Provide the [X, Y] coordinate of the cell's center where the given text is located.  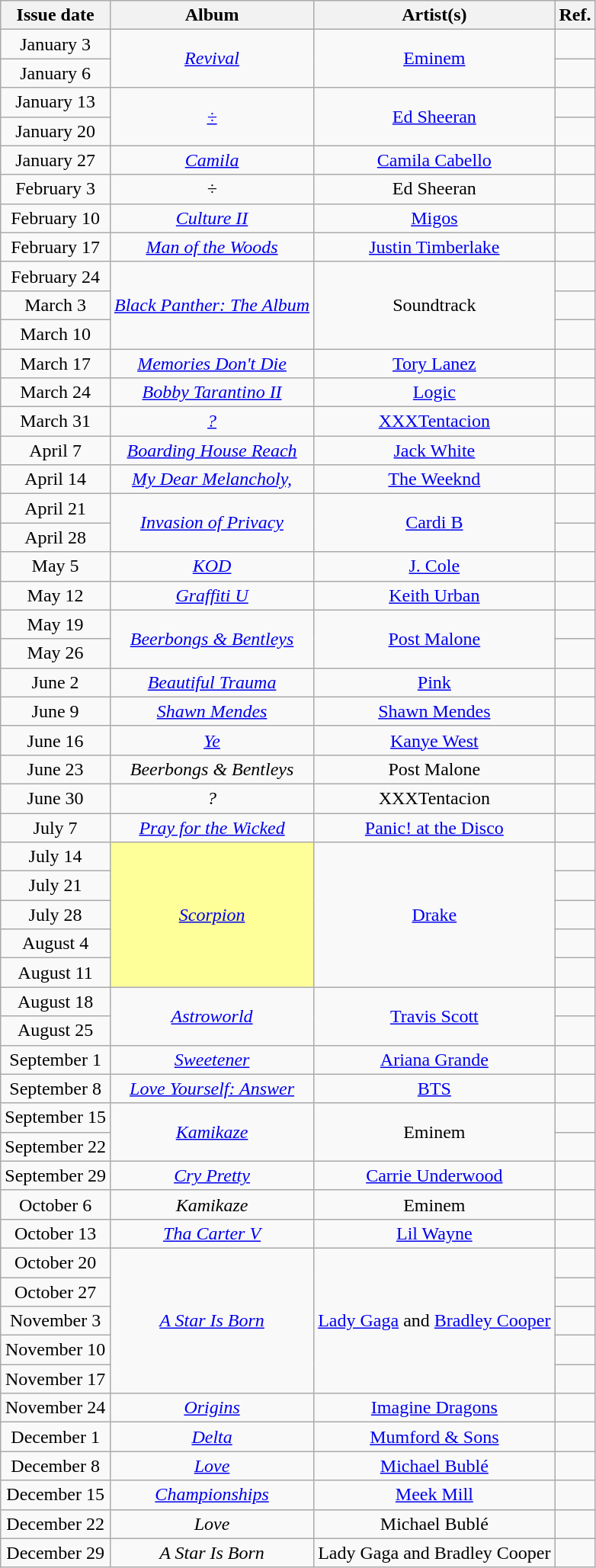
Ref. [575, 15]
March 31 [56, 422]
July 7 [56, 827]
Ye [212, 740]
October 20 [56, 1262]
My Dear Melancholy, [212, 479]
September 29 [56, 1175]
August 25 [56, 1031]
May 5 [56, 566]
April 14 [56, 479]
December 29 [56, 1553]
Pray for the Wicked [212, 827]
July 21 [56, 886]
The Weeknd [434, 479]
January 6 [56, 73]
February 10 [56, 218]
Justin Timberlake [434, 247]
July 28 [56, 915]
Graffiti U [212, 595]
Origins [212, 1408]
Culture II [212, 218]
Pink [434, 682]
Beautiful Trauma [212, 682]
May 19 [56, 624]
Delta [212, 1437]
June 16 [56, 740]
Man of the Woods [212, 247]
July 14 [56, 857]
September 8 [56, 1089]
April 7 [56, 451]
December 8 [56, 1466]
Invasion of Privacy [212, 523]
Soundtrack [434, 305]
Jack White [434, 451]
Black Panther: The Album [212, 305]
Ariana Grande [434, 1060]
Astroworld [212, 1016]
Cardi B [434, 523]
August 18 [56, 1002]
BTS [434, 1089]
Migos [434, 218]
January 13 [56, 102]
November 24 [56, 1408]
Keith Urban [434, 595]
August 11 [56, 973]
Panic! at the Disco [434, 827]
February 17 [56, 247]
December 1 [56, 1437]
Issue date [56, 15]
September 22 [56, 1146]
April 28 [56, 537]
January 3 [56, 44]
Artist(s) [434, 15]
J. Cole [434, 566]
Kanye West [434, 740]
March 17 [56, 364]
December 15 [56, 1495]
April 21 [56, 508]
June 30 [56, 798]
November 3 [56, 1321]
Revival [212, 59]
October 13 [56, 1233]
June 9 [56, 711]
Memories Don't Die [212, 364]
Camila [212, 160]
Album [212, 15]
October 27 [56, 1292]
October 6 [56, 1204]
November 10 [56, 1350]
Carrie Underwood [434, 1175]
Meek Mill [434, 1495]
November 17 [56, 1379]
February 24 [56, 276]
January 27 [56, 160]
September 15 [56, 1117]
February 3 [56, 189]
Boarding House Reach [212, 451]
Championships [212, 1495]
Tha Carter V [212, 1233]
Camila Cabello [434, 160]
September 1 [56, 1060]
August 4 [56, 944]
March 3 [56, 305]
Mumford & Sons [434, 1437]
Logic [434, 393]
May 12 [56, 595]
Bobby Tarantino II [212, 393]
May 26 [56, 653]
June 23 [56, 769]
Cry Pretty [212, 1175]
Travis Scott [434, 1016]
Sweetener [212, 1060]
Scorpion [212, 915]
December 22 [56, 1524]
Love Yourself: Answer [212, 1089]
March 10 [56, 334]
Drake [434, 915]
KOD [212, 566]
March 24 [56, 393]
January 20 [56, 131]
Lil Wayne [434, 1233]
June 2 [56, 682]
Tory Lanez [434, 364]
Imagine Dragons [434, 1408]
